Locate the cell with the specified text and output its [X, Y] center coordinate. 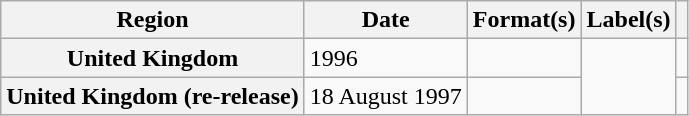
Label(s) [628, 20]
Region [152, 20]
Format(s) [524, 20]
United Kingdom [152, 58]
United Kingdom (re-release) [152, 96]
Date [386, 20]
18 August 1997 [386, 96]
1996 [386, 58]
